Return the (x, y) coordinate for the center point of the cell that contains the specified text.  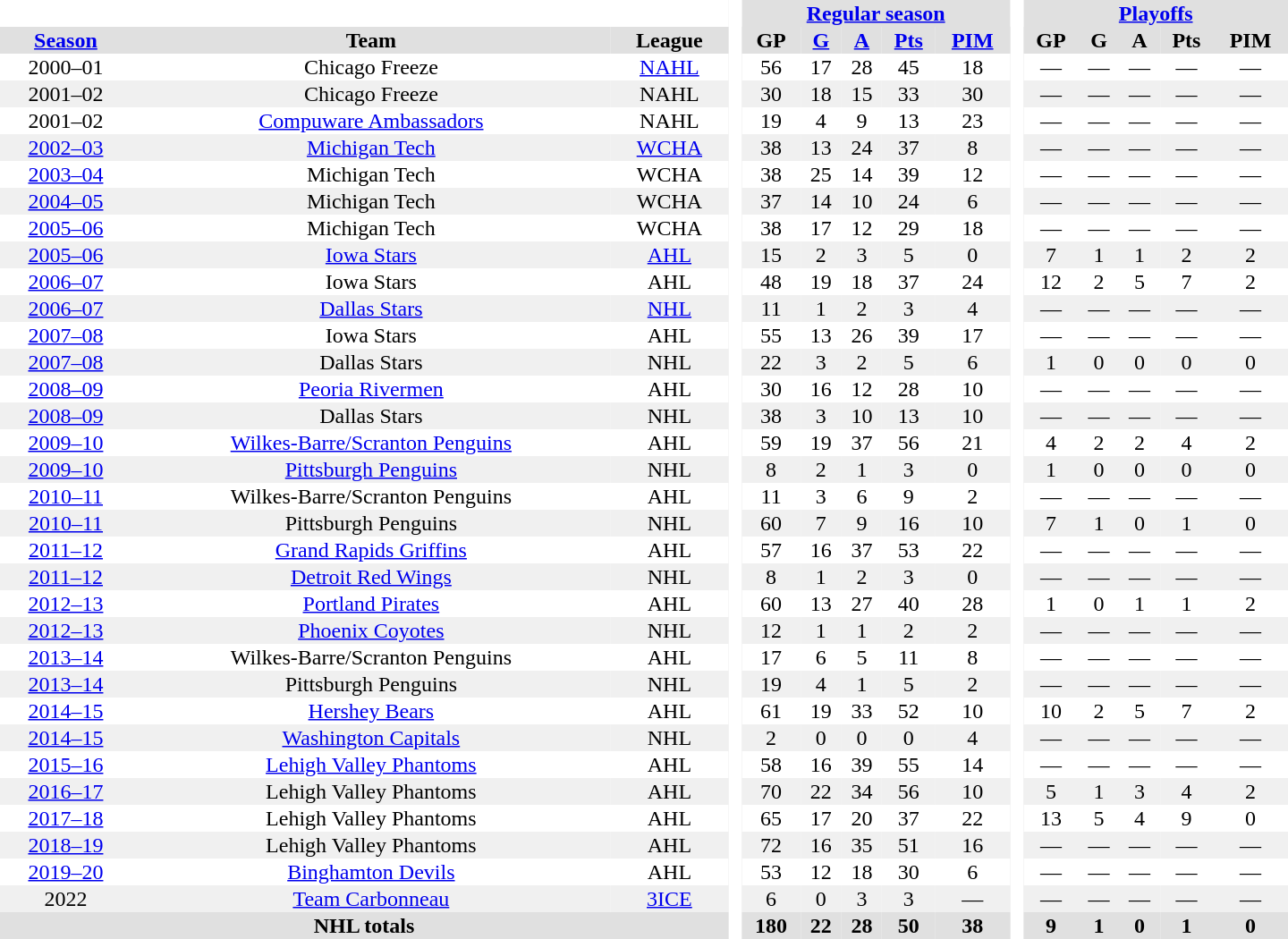
Playoffs (1156, 13)
2022 (66, 899)
2002–03 (66, 148)
Hershey Bears (371, 711)
Compuware Ambassadors (371, 121)
2017–18 (66, 818)
26 (862, 335)
Regular season (876, 13)
Detroit Red Wings (371, 577)
Phoenix Coyotes (371, 630)
61 (771, 711)
Washington Capitals (371, 738)
23 (972, 121)
2003–04 (66, 174)
Portland Pirates (371, 604)
45 (909, 67)
180 (771, 926)
Grand Rapids Griffins (371, 550)
Binghamton Devils (371, 872)
29 (909, 228)
2015–16 (66, 765)
34 (862, 791)
2018–19 (66, 845)
70 (771, 791)
52 (909, 711)
3ICE (669, 899)
51 (909, 845)
2004–05 (66, 201)
NHL totals (364, 926)
21 (972, 443)
2016–17 (66, 791)
58 (771, 765)
65 (771, 818)
League (669, 40)
Team (371, 40)
25 (821, 174)
Team Carbonneau (371, 899)
27 (862, 604)
2019–20 (66, 872)
72 (771, 845)
20 (862, 818)
Peoria Rivermen (371, 389)
Season (66, 40)
59 (771, 443)
40 (909, 604)
2000–01 (66, 67)
57 (771, 550)
48 (771, 282)
35 (862, 845)
50 (909, 926)
